Find where the given text appears and provide that cell's center as (X, Y) coordinate. 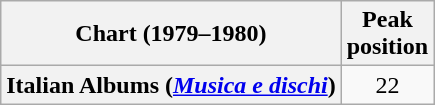
Peakposition (387, 34)
Italian Albums (Musica e dischi) (171, 85)
22 (387, 85)
Chart (1979–1980) (171, 34)
